Detect which cell encompasses the target text, then output its [x, y] center coordinate. 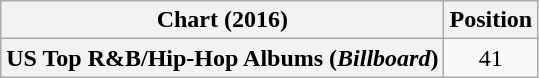
Chart (2016) [222, 20]
US Top R&B/Hip-Hop Albums (Billboard) [222, 58]
41 [491, 58]
Position [491, 20]
